Provide the (X, Y) coordinate of the cell's center where the given text is located.  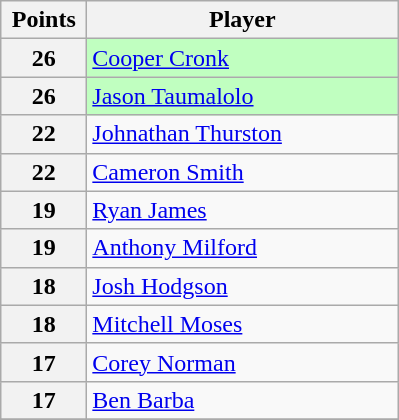
Ryan James (242, 210)
Ben Barba (242, 400)
Corey Norman (242, 362)
Points (44, 20)
Mitchell Moses (242, 324)
Anthony Milford (242, 248)
Josh Hodgson (242, 286)
Jason Taumalolo (242, 96)
Cameron Smith (242, 172)
Player (242, 20)
Cooper Cronk (242, 58)
Johnathan Thurston (242, 134)
